For the text-containing cell, return its midpoint in [X, Y] coordinate format. 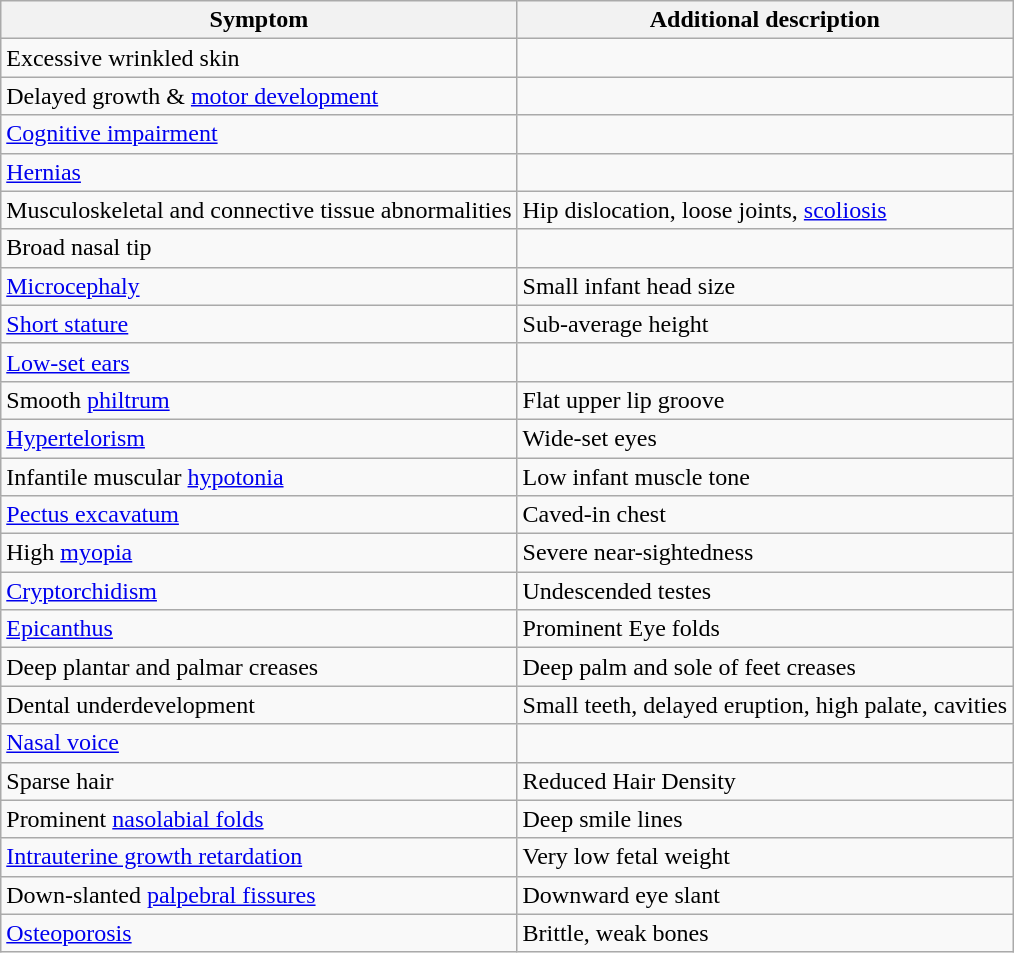
Hypertelorism [259, 438]
Sub-average height [765, 324]
High myopia [259, 553]
Prominent nasolabial folds [259, 819]
Very low fetal weight [765, 857]
Musculoskeletal and connective tissue abnormalities [259, 210]
Severe near-sightedness [765, 553]
Excessive wrinkled skin [259, 58]
Down-slanted palpebral fissures [259, 895]
Undescended testes [765, 591]
Broad nasal tip [259, 248]
Hernias [259, 172]
Infantile muscular hypotonia [259, 477]
Low infant muscle tone [765, 477]
Deep plantar and palmar creases [259, 667]
Wide-set eyes [765, 438]
Intrauterine growth retardation [259, 857]
Brittle, weak bones [765, 933]
Pectus excavatum [259, 515]
Microcephaly [259, 286]
Delayed growth & motor development [259, 96]
Osteoporosis [259, 933]
Epicanthus [259, 629]
Downward eye slant [765, 895]
Additional description [765, 20]
Nasal voice [259, 743]
Deep palm and sole of feet creases [765, 667]
Symptom [259, 20]
Smooth philtrum [259, 400]
Deep smile lines [765, 819]
Prominent Eye folds [765, 629]
Hip dislocation, loose joints, scoliosis [765, 210]
Reduced Hair Density [765, 781]
Small teeth, delayed eruption, high palate, cavities [765, 705]
Caved-in chest [765, 515]
Cryptorchidism [259, 591]
Cognitive impairment [259, 134]
Short stature [259, 324]
Flat upper lip groove [765, 400]
Small infant head size [765, 286]
Dental underdevelopment [259, 705]
Sparse hair [259, 781]
Low-set ears [259, 362]
